Find where the given text appears and provide that cell's center as (X, Y) coordinate. 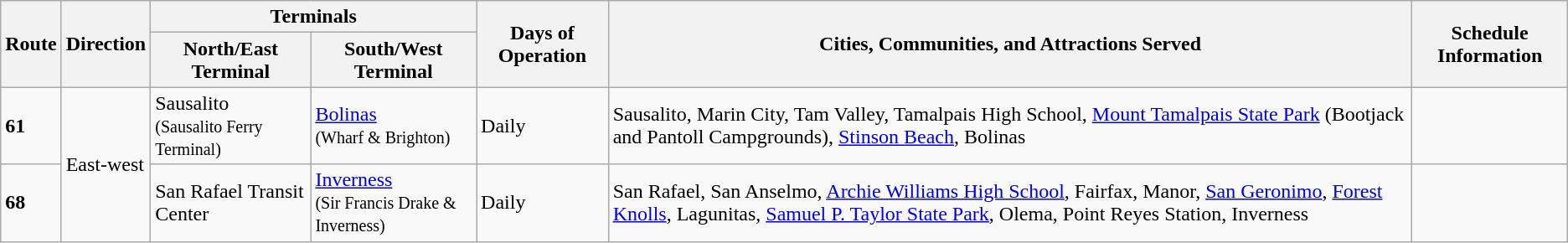
North/East Terminal (231, 60)
68 (31, 203)
Direction (106, 44)
Sausalito(Sausalito Ferry Terminal) (231, 126)
Inverness(Sir Francis Drake & Inverness) (394, 203)
Schedule Information (1489, 44)
Days of Operation (543, 44)
South/West Terminal (394, 60)
Sausalito, Marin City, Tam Valley, Tamalpais High School, Mount Tamalpais State Park (Bootjack and Pantoll Campgrounds), Stinson Beach, Bolinas (1010, 126)
Cities, Communities, and Attractions Served (1010, 44)
Terminals (313, 17)
Bolinas(Wharf & Brighton) (394, 126)
Route (31, 44)
East-west (106, 164)
61 (31, 126)
San Rafael Transit Center (231, 203)
